Search for the cell housing the specified text and yield its [x, y] center coordinate. 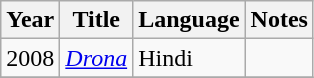
Hindi [189, 58]
Drona [96, 58]
Year [30, 20]
Notes [279, 20]
Title [96, 20]
Language [189, 20]
2008 [30, 58]
